Find where the given text appears and provide that cell's center as (x, y) coordinate. 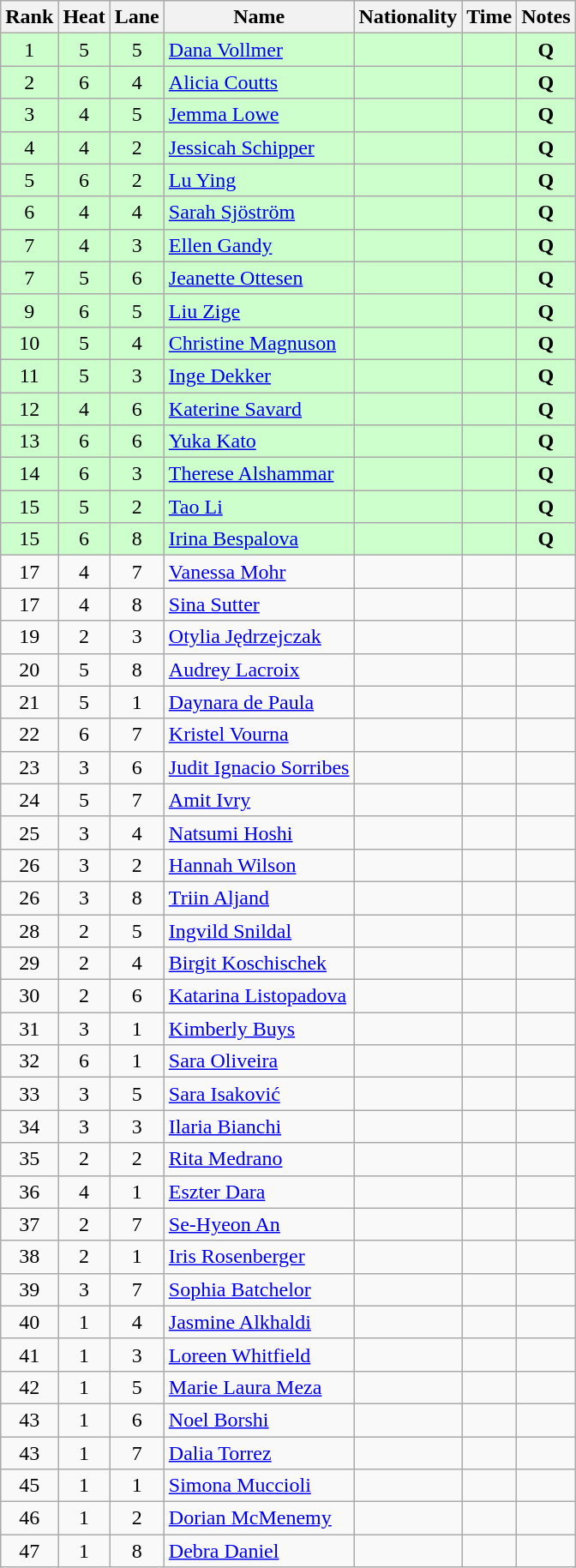
Tao Li (259, 507)
38 (29, 1257)
34 (29, 1126)
Kimberly Buys (259, 1029)
Sara Isaković (259, 1094)
10 (29, 343)
40 (29, 1322)
36 (29, 1192)
Alicia Coutts (259, 82)
Ingvild Snildal (259, 930)
29 (29, 964)
Triin Aljand (259, 898)
Sophia Batchelor (259, 1289)
Amit Ivry (259, 800)
Lane (137, 17)
20 (29, 670)
Katerine Savard (259, 409)
13 (29, 442)
Noel Borshi (259, 1420)
Sara Oliveira (259, 1061)
Lu Ying (259, 180)
28 (29, 930)
46 (29, 1518)
Time (489, 17)
Jeanette Ottesen (259, 278)
24 (29, 800)
Sina Sutter (259, 604)
35 (29, 1159)
Katarina Listopadova (259, 996)
9 (29, 310)
Hannah Wilson (259, 865)
Rank (29, 17)
32 (29, 1061)
Name (259, 17)
Birgit Koschischek (259, 964)
42 (29, 1387)
Irina Bespalova (259, 539)
31 (29, 1029)
Vanessa Mohr (259, 572)
Heat (84, 17)
19 (29, 637)
12 (29, 409)
14 (29, 474)
Sarah Sjöström (259, 213)
41 (29, 1355)
Yuka Kato (259, 442)
Ilaria Bianchi (259, 1126)
39 (29, 1289)
25 (29, 832)
Rita Medrano (259, 1159)
Simona Muccioli (259, 1486)
Jemma Lowe (259, 115)
Notes (546, 17)
47 (29, 1551)
Otylia Jędrzejczak (259, 637)
Therese Alshammar (259, 474)
Nationality (408, 17)
Judit Ignacio Sorribes (259, 767)
Ellen Gandy (259, 245)
Iris Rosenberger (259, 1257)
Jasmine Alkhaldi (259, 1322)
23 (29, 767)
45 (29, 1486)
Natsumi Hoshi (259, 832)
Christine Magnuson (259, 343)
Audrey Lacroix (259, 670)
21 (29, 702)
Loreen Whitfield (259, 1355)
Debra Daniel (259, 1551)
Kristel Vourna (259, 735)
Liu Zige (259, 310)
22 (29, 735)
Dalia Torrez (259, 1453)
Se-Hyeon An (259, 1224)
Dana Vollmer (259, 50)
Marie Laura Meza (259, 1387)
33 (29, 1094)
11 (29, 375)
Inge Dekker (259, 375)
Eszter Dara (259, 1192)
30 (29, 996)
37 (29, 1224)
Dorian McMenemy (259, 1518)
Jessicah Schipper (259, 147)
Daynara de Paula (259, 702)
